Identify which cell holds the provided text, then report its (X, Y) central coordinate. 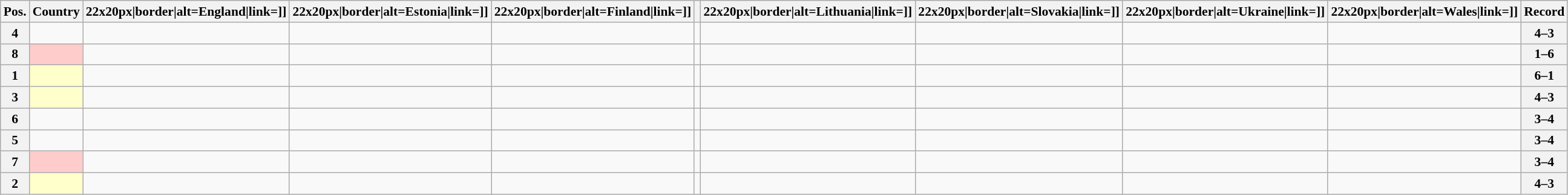
22x20px|border|alt=Estonia|link=]] (390, 11)
Country (56, 11)
Pos. (15, 11)
22x20px|border|alt=Ukraine|link=]] (1225, 11)
1–6 (1544, 54)
8 (15, 54)
22x20px|border|alt=Wales|link=]] (1425, 11)
22x20px|border|alt=England|link=]] (186, 11)
6–1 (1544, 76)
5 (15, 141)
22x20px|border|alt=Finland|link=]] (593, 11)
1 (15, 76)
2 (15, 184)
22x20px|border|alt=Slovakia|link=]] (1019, 11)
4 (15, 33)
22x20px|border|alt=Lithuania|link=]] (807, 11)
3 (15, 98)
Record (1544, 11)
7 (15, 162)
6 (15, 119)
